Identify which cell holds the provided text, then report its [x, y] central coordinate. 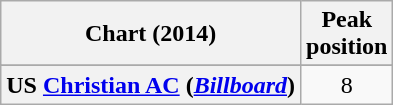
Chart (2014) [151, 34]
8 [347, 85]
Peakposition [347, 34]
US Christian AC (Billboard) [151, 85]
